Find where the given text appears and provide that cell's center as (X, Y) coordinate. 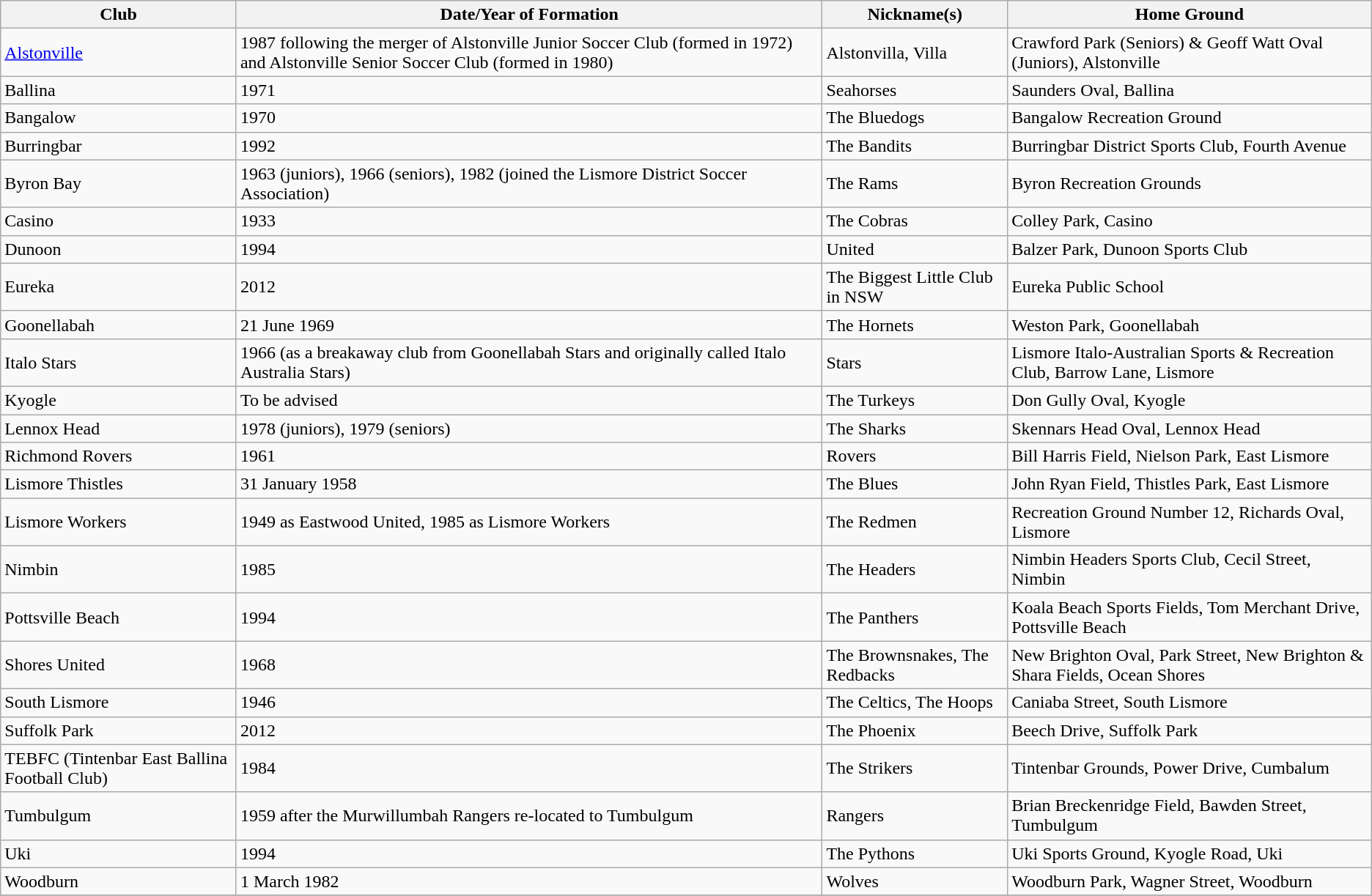
Uki Sports Ground, Kyogle Road, Uki (1190, 854)
Club (119, 15)
Don Gully Oval, Kyogle (1190, 400)
Bangalow Recreation Ground (1190, 118)
Woodburn Park, Wagner Street, Woodburn (1190, 881)
Casino (119, 221)
Nickname(s) (915, 15)
1959 after the Murwillumbah Rangers re-located to Tumbulgum (529, 816)
The Hornets (915, 325)
Eureka Public School (1190, 287)
Burringbar (119, 146)
Rovers (915, 456)
Wolves (915, 881)
Bangalow (119, 118)
Weston Park, Goonellabah (1190, 325)
Crawford Park (Seniors) & Geoff Watt Oval (Juniors), Alstonville (1190, 53)
Shores United (119, 665)
Caniaba Street, South Lismore (1190, 703)
Bill Harris Field, Nielson Park, East Lismore (1190, 456)
Nimbin (119, 570)
Kyogle (119, 400)
Home Ground (1190, 15)
Rangers (915, 816)
The Biggest Little Club in NSW (915, 287)
1984 (529, 768)
Lennox Head (119, 429)
The Phoenix (915, 730)
TEBFC (Tintenbar East Ballina Football Club) (119, 768)
New Brighton Oval, Park Street, New Brighton & Shara Fields, Ocean Shores (1190, 665)
Burringbar District Sports Club, Fourth Avenue (1190, 146)
Richmond Rovers (119, 456)
1968 (529, 665)
Lismore Thistles (119, 484)
Byron Bay (119, 183)
Date/Year of Formation (529, 15)
Lismore Italo-Australian Sports & Recreation Club, Barrow Lane, Lismore (1190, 362)
The Rams (915, 183)
Colley Park, Casino (1190, 221)
Dunoon (119, 249)
Seahorses (915, 90)
Tintenbar Grounds, Power Drive, Cumbalum (1190, 768)
Italo Stars (119, 362)
Koala Beach Sports Fields, Tom Merchant Drive, Pottsville Beach (1190, 617)
United (915, 249)
1933 (529, 221)
31 January 1958 (529, 484)
1 March 1982 (529, 881)
1970 (529, 118)
Beech Drive, Suffolk Park (1190, 730)
To be advised (529, 400)
Eureka (119, 287)
The Sharks (915, 429)
Saunders Oval, Ballina (1190, 90)
The Turkeys (915, 400)
Alstonvilla, Villa (915, 53)
The Brownsnakes, The Redbacks (915, 665)
Ballina (119, 90)
Brian Breckenridge Field, Bawden Street, Tumbulgum (1190, 816)
Suffolk Park (119, 730)
The Panthers (915, 617)
The Cobras (915, 221)
Skennars Head Oval, Lennox Head (1190, 429)
The Redmen (915, 522)
1961 (529, 456)
Tumbulgum (119, 816)
1971 (529, 90)
Balzer Park, Dunoon Sports Club (1190, 249)
1992 (529, 146)
The Headers (915, 570)
Alstonville (119, 53)
Lismore Workers (119, 522)
21 June 1969 (529, 325)
1946 (529, 703)
Goonellabah (119, 325)
The Blues (915, 484)
The Pythons (915, 854)
Stars (915, 362)
Woodburn (119, 881)
Uki (119, 854)
The Strikers (915, 768)
1985 (529, 570)
1966 (as a breakaway club from Goonellabah Stars and originally called Italo Australia Stars) (529, 362)
Byron Recreation Grounds (1190, 183)
1978 (juniors), 1979 (seniors) (529, 429)
1949 as Eastwood United, 1985 as Lismore Workers (529, 522)
Nimbin Headers Sports Club, Cecil Street, Nimbin (1190, 570)
The Bandits (915, 146)
Recreation Ground Number 12, Richards Oval, Lismore (1190, 522)
The Celtics, The Hoops (915, 703)
John Ryan Field, Thistles Park, East Lismore (1190, 484)
1987 following the merger of Alstonville Junior Soccer Club (formed in 1972) and Alstonville Senior Soccer Club (formed in 1980) (529, 53)
1963 (juniors), 1966 (seniors), 1982 (joined the Lismore District Soccer Association) (529, 183)
South Lismore (119, 703)
The Bluedogs (915, 118)
Pottsville Beach (119, 617)
